Pinpoint the cell where the given text exists, returning its [x, y] midpoint coordinate. 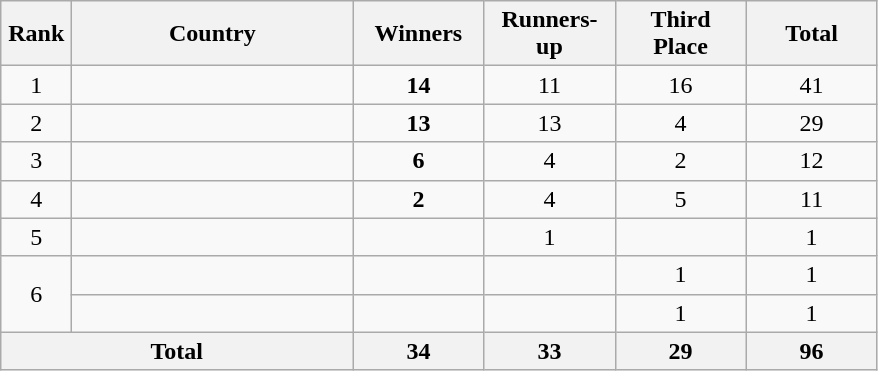
16 [680, 85]
Third Place [680, 34]
Country [212, 34]
3 [36, 161]
96 [812, 351]
Winners [418, 34]
33 [550, 351]
Rank [36, 34]
Runners-up [550, 34]
41 [812, 85]
12 [812, 161]
14 [418, 85]
34 [418, 351]
